Output the [x, y] coordinate of the center of the cell containing the given text.  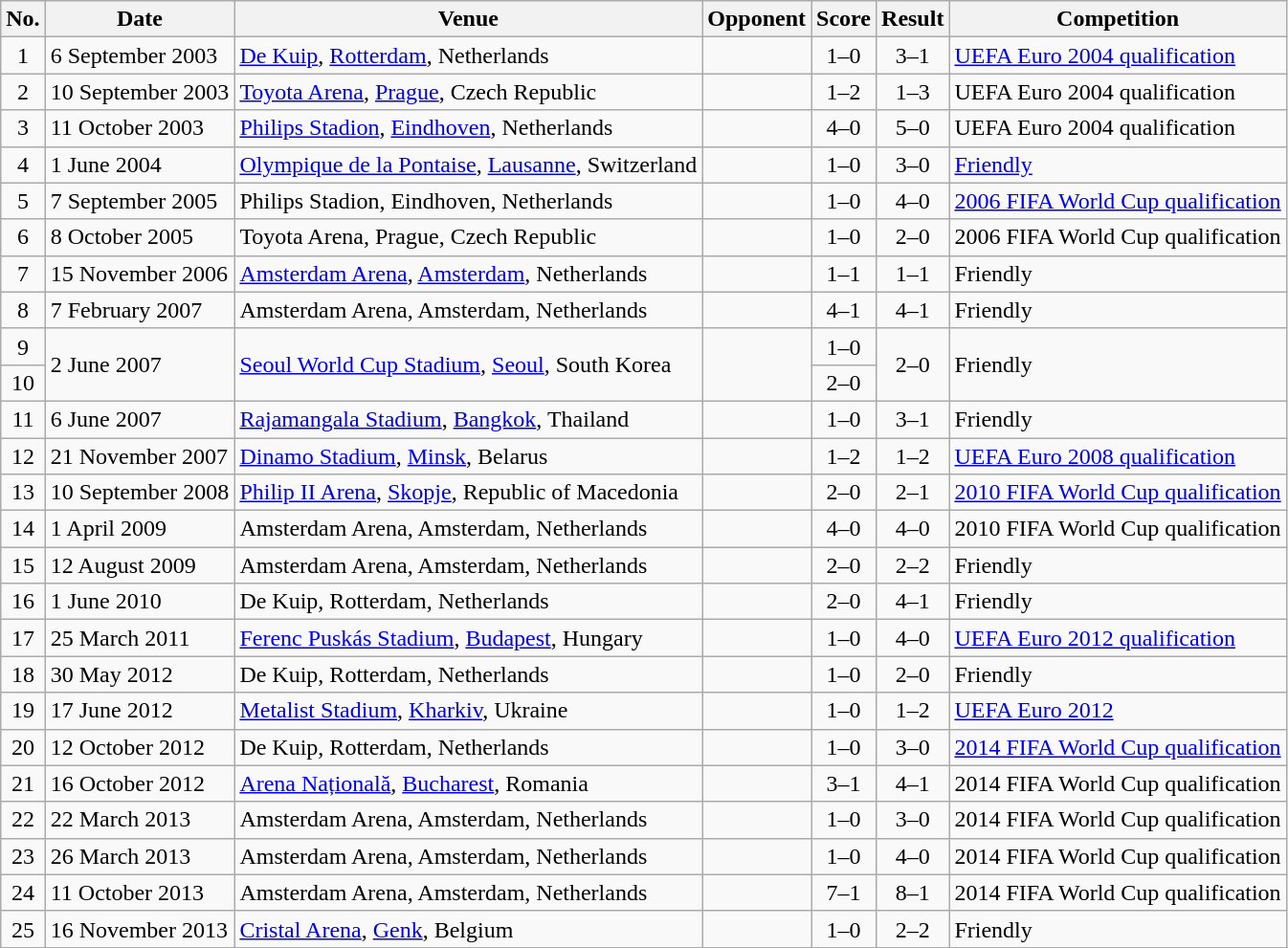
2–1 [913, 493]
Metalist Stadium, Kharkiv, Ukraine [469, 711]
UEFA Euro 2012 [1118, 711]
Dinamo Stadium, Minsk, Belarus [469, 456]
25 March 2011 [140, 638]
16 October 2012 [140, 783]
Olympique de la Pontaise, Lausanne, Switzerland [469, 165]
12 [23, 456]
Venue [469, 19]
Cristal Arena, Genk, Belgium [469, 929]
11 October 2013 [140, 893]
12 August 2009 [140, 565]
7–1 [844, 893]
6 September 2003 [140, 55]
8 [23, 310]
Opponent [757, 19]
9 [23, 346]
No. [23, 19]
1–3 [913, 92]
4 [23, 165]
3 [23, 128]
21 November 2007 [140, 456]
12 October 2012 [140, 747]
14 [23, 529]
7 September 2005 [140, 201]
1 April 2009 [140, 529]
22 March 2013 [140, 820]
30 May 2012 [140, 674]
11 [23, 419]
15 November 2006 [140, 274]
13 [23, 493]
Date [140, 19]
Result [913, 19]
7 [23, 274]
10 September 2003 [140, 92]
22 [23, 820]
1 [23, 55]
26 March 2013 [140, 856]
5–0 [913, 128]
11 October 2003 [140, 128]
17 June 2012 [140, 711]
Competition [1118, 19]
Rajamangala Stadium, Bangkok, Thailand [469, 419]
24 [23, 893]
2 [23, 92]
7 February 2007 [140, 310]
2 June 2007 [140, 364]
UEFA Euro 2008 qualification [1118, 456]
Philip II Arena, Skopje, Republic of Macedonia [469, 493]
8 October 2005 [140, 237]
10 [23, 383]
16 November 2013 [140, 929]
20 [23, 747]
Arena Națională, Bucharest, Romania [469, 783]
Ferenc Puskás Stadium, Budapest, Hungary [469, 638]
Score [844, 19]
17 [23, 638]
25 [23, 929]
Seoul World Cup Stadium, Seoul, South Korea [469, 364]
5 [23, 201]
10 September 2008 [140, 493]
15 [23, 565]
19 [23, 711]
23 [23, 856]
6 June 2007 [140, 419]
1 June 2010 [140, 602]
UEFA Euro 2012 qualification [1118, 638]
16 [23, 602]
6 [23, 237]
21 [23, 783]
1 June 2004 [140, 165]
18 [23, 674]
8–1 [913, 893]
